Provide the (x, y) coordinate of the cell's center where the given text is located.  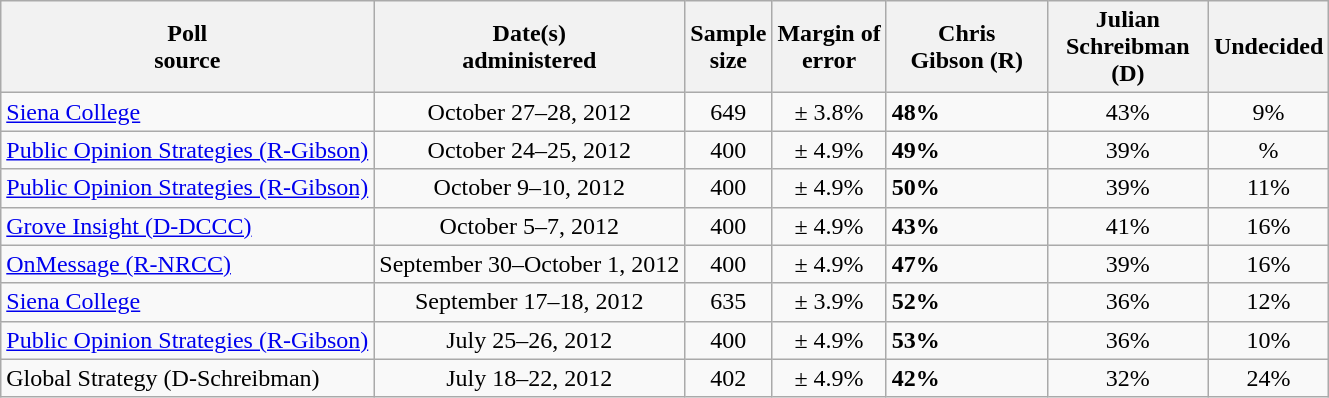
ChrisGibson (R) (966, 47)
Margin oferror (829, 47)
July 18–22, 2012 (530, 378)
50% (966, 188)
24% (1268, 378)
47% (966, 264)
49% (966, 150)
September 30–October 1, 2012 (530, 264)
53% (966, 340)
42% (966, 378)
635 (728, 302)
48% (966, 112)
July 25–26, 2012 (530, 340)
9% (1268, 112)
Undecided (1268, 47)
October 27–28, 2012 (530, 112)
41% (1128, 226)
32% (1128, 378)
Date(s)administered (530, 47)
402 (728, 378)
October 5–7, 2012 (530, 226)
JulianSchreibman (D) (1128, 47)
Pollsource (188, 47)
% (1268, 150)
11% (1268, 188)
52% (966, 302)
± 3.8% (829, 112)
12% (1268, 302)
10% (1268, 340)
± 3.9% (829, 302)
Grove Insight (D-DCCC) (188, 226)
September 17–18, 2012 (530, 302)
649 (728, 112)
October 24–25, 2012 (530, 150)
Global Strategy (D-Schreibman) (188, 378)
Samplesize (728, 47)
OnMessage (R-NRCC) (188, 264)
October 9–10, 2012 (530, 188)
